Determine the (X, Y) coordinate at the center of the cell enclosing the given text.  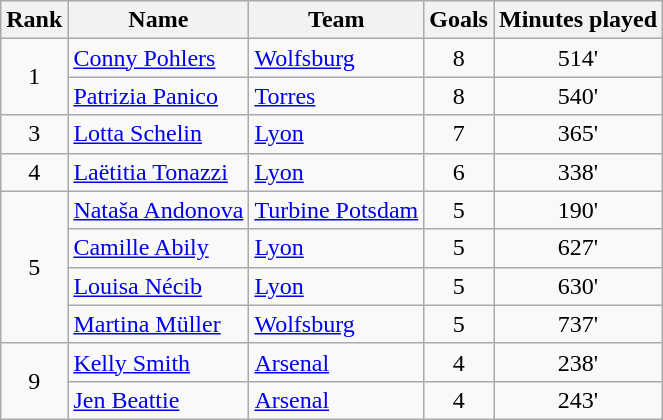
Lotta Schelin (158, 134)
1 (34, 77)
Minutes played (578, 20)
Camille Abily (158, 248)
6 (459, 172)
Turbine Potsdam (336, 210)
Nataša Andonova (158, 210)
540' (578, 96)
Torres (336, 96)
Team (336, 20)
Conny Pohlers (158, 58)
Patrizia Panico (158, 96)
Jen Beattie (158, 400)
7 (459, 134)
Laëtitia Tonazzi (158, 172)
627' (578, 248)
630' (578, 286)
Kelly Smith (158, 362)
737' (578, 324)
514' (578, 58)
338' (578, 172)
238' (578, 362)
3 (34, 134)
365' (578, 134)
9 (34, 381)
Rank (34, 20)
Martina Müller (158, 324)
Goals (459, 20)
243' (578, 400)
Name (158, 20)
190' (578, 210)
Louisa Nécib (158, 286)
